Identify which cell holds the provided text, then report its (x, y) central coordinate. 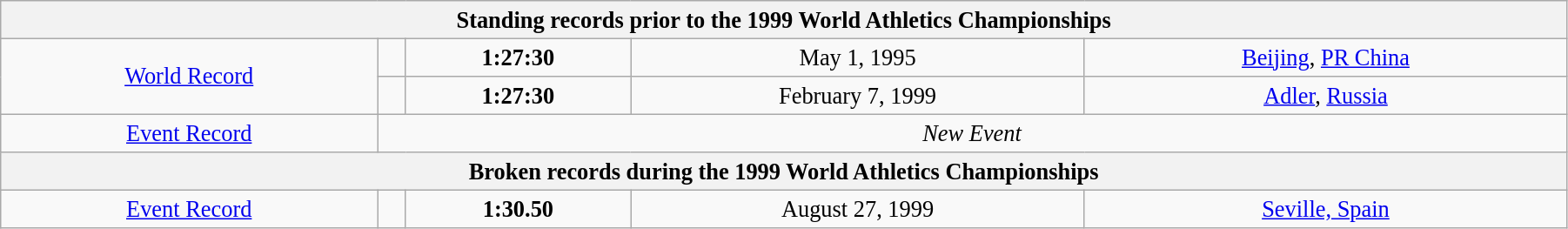
Seville, Spain (1325, 209)
May 1, 1995 (858, 57)
Standing records prior to the 1999 World Athletics Championships (784, 19)
World Record (190, 77)
New Event (973, 133)
August 27, 1999 (858, 209)
Beijing, PR China (1325, 57)
February 7, 1999 (858, 95)
Broken records during the 1999 World Athletics Championships (784, 172)
Adler, Russia (1325, 95)
1:30.50 (518, 209)
